Provide the (X, Y) coordinate of the cell's center where the given text is located.  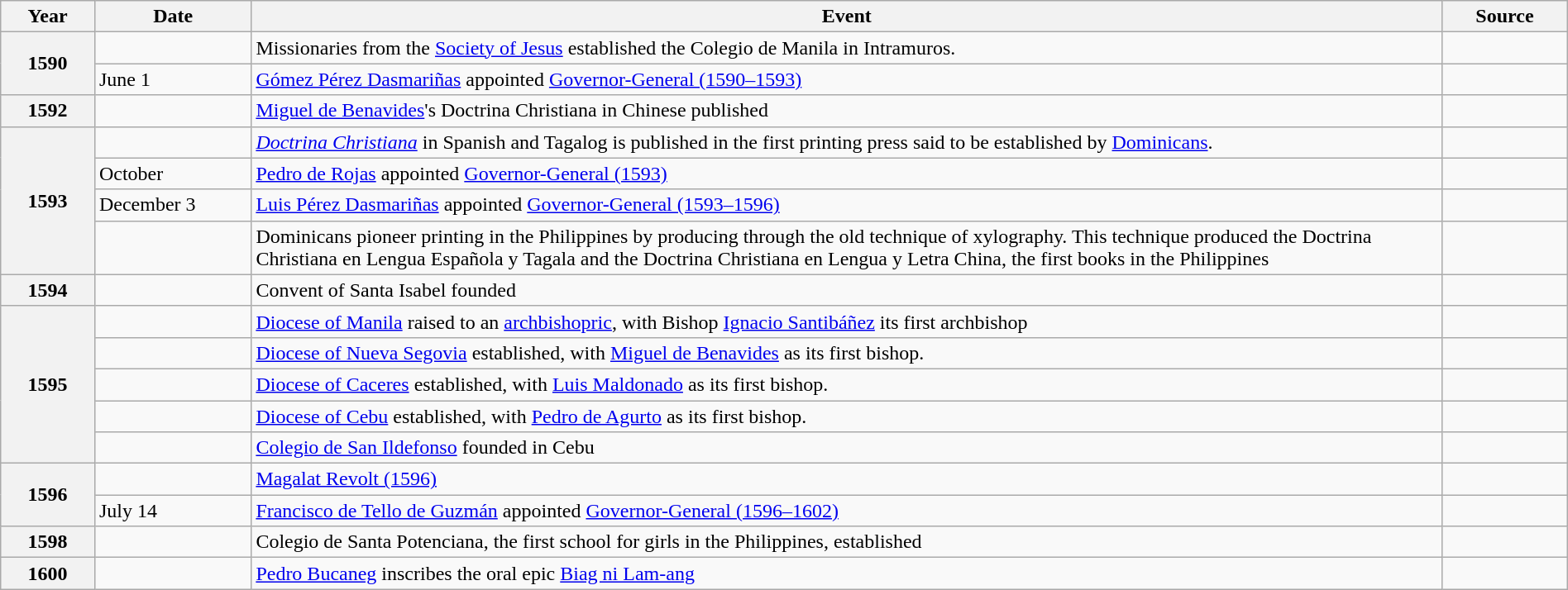
Diocese of Manila raised to an archbishopric, with Bishop Ignacio Santibáñez its first archbishop (847, 321)
Event (847, 17)
Date (172, 17)
Source (1505, 17)
Gómez Pérez Dasmariñas appointed Governor-General (1590–1593) (847, 79)
Year (48, 17)
Diocese of Nueva Segovia established, with Miguel de Benavides as its first bishop. (847, 353)
Pedro Bucaneg inscribes the oral epic Biag ni Lam-ang (847, 573)
June 1 (172, 79)
1593 (48, 200)
1598 (48, 542)
Diocese of Caceres established, with Luis Maldonado as its first bishop. (847, 384)
Pedro de Rojas appointed Governor-General (1593) (847, 174)
1596 (48, 495)
October (172, 174)
Francisco de Tello de Guzmán appointed Governor-General (1596–1602) (847, 511)
1600 (48, 573)
Luis Pérez Dasmariñas appointed Governor-General (1593–1596) (847, 205)
1592 (48, 111)
Miguel de Benavides's Doctrina Christiana in Chinese published (847, 111)
Doctrina Christiana in Spanish and Tagalog is published in the first printing press said to be established by Dominicans. (847, 142)
1595 (48, 384)
1590 (48, 64)
Colegio de Santa Potenciana, the first school for girls in the Philippines, established (847, 542)
Colegio de San Ildefonso founded in Cebu (847, 448)
1594 (48, 290)
Diocese of Cebu established, with Pedro de Agurto as its first bishop. (847, 416)
July 14 (172, 511)
Missionaries from the Society of Jesus established the Colegio de Manila in Intramuros. (847, 48)
December 3 (172, 205)
Convent of Santa Isabel founded (847, 290)
Magalat Revolt (1596) (847, 479)
